Output the (x, y) coordinate of the center of the cell containing the given text.  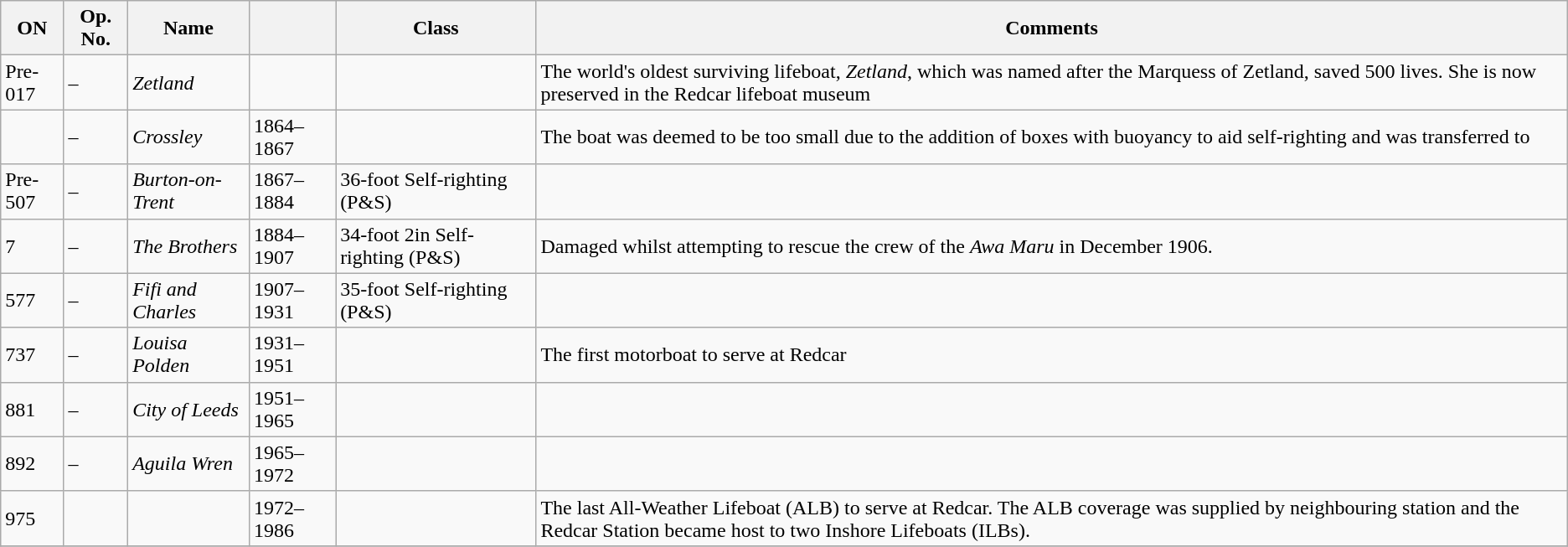
Louisa Polden (189, 355)
Zetland (189, 82)
The boat was deemed to be too small due to the addition of boxes with buoyancy to aid self-righting and was transferred to (1052, 137)
Crossley (189, 137)
Name (189, 28)
The first motorboat to serve at Redcar (1052, 355)
Pre-507 (32, 191)
1965–1972 (291, 464)
737 (32, 355)
35-foot Self-righting (P&S) (436, 300)
881 (32, 409)
975 (32, 518)
Fifi and Charles (189, 300)
Pre-017 (32, 82)
577 (32, 300)
1931–1951 (291, 355)
Aguila Wren (189, 464)
Damaged whilst attempting to rescue the crew of the Awa Maru in December 1906. (1052, 246)
1884–1907 (291, 246)
Comments (1052, 28)
7 (32, 246)
1951–1965 (291, 409)
Class (436, 28)
1867–1884 (291, 191)
892 (32, 464)
1972–1986 (291, 518)
1907–1931 (291, 300)
ON (32, 28)
36-foot Self-righting (P&S) (436, 191)
1864–1867 (291, 137)
Burton-on-Trent (189, 191)
34-foot 2in Self-righting (P&S) (436, 246)
City of Leeds (189, 409)
Op. No. (95, 28)
The Brothers (189, 246)
